Identify which cell holds the provided text, then report its (X, Y) central coordinate. 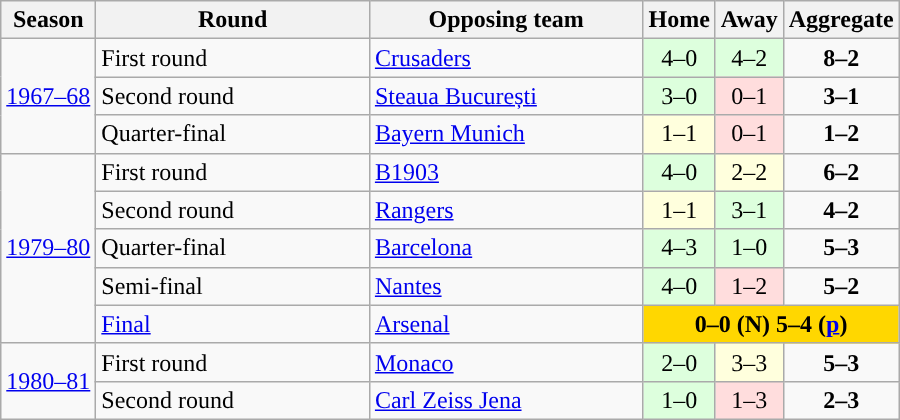
Steaua București (506, 96)
1979–80 (48, 248)
1967–68 (48, 96)
Home (679, 20)
Round (233, 20)
6–2 (841, 172)
5–2 (841, 286)
3–3 (749, 362)
0–0 (N) 5–4 (p) (771, 324)
Rangers (506, 210)
Bayern Munich (506, 134)
4–3 (679, 248)
8–2 (841, 58)
2–3 (841, 400)
Final (233, 324)
Season (48, 20)
Away (749, 20)
1–3 (749, 400)
Semi-final (233, 286)
Arsenal (506, 324)
Aggregate (841, 20)
Nantes (506, 286)
2–0 (679, 362)
Opposing team (506, 20)
Monaco (506, 362)
Barcelona (506, 248)
1980–81 (48, 381)
3–0 (679, 96)
2–2 (749, 172)
B1903 (506, 172)
Carl Zeiss Jena (506, 400)
Crusaders (506, 58)
